Scan for the cell matching the given text and deliver its [X, Y] coordinate at center. 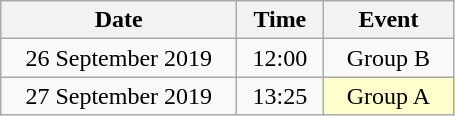
Time [280, 20]
Date [119, 20]
Event [388, 20]
27 September 2019 [119, 96]
Group A [388, 96]
12:00 [280, 58]
26 September 2019 [119, 58]
Group B [388, 58]
13:25 [280, 96]
